Find where the given text appears and provide that cell's center as [X, Y] coordinate. 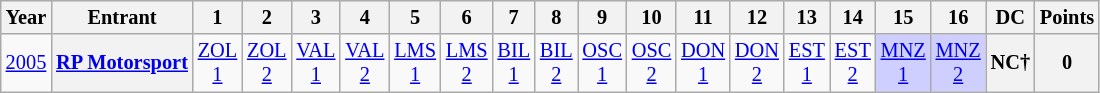
6 [467, 17]
3 [316, 17]
8 [556, 17]
LMS1 [415, 63]
DON2 [757, 63]
BIL2 [556, 63]
11 [703, 17]
ZOL1 [218, 63]
DC [1010, 17]
MNZ2 [958, 63]
2 [266, 17]
RP Motorsport [122, 63]
EST1 [807, 63]
10 [652, 17]
DON1 [703, 63]
Year [26, 17]
OSC2 [652, 63]
NC† [1010, 63]
13 [807, 17]
Points [1067, 17]
EST2 [853, 63]
VAL1 [316, 63]
7 [514, 17]
2005 [26, 63]
14 [853, 17]
12 [757, 17]
VAL2 [364, 63]
MNZ1 [904, 63]
BIL1 [514, 63]
1 [218, 17]
15 [904, 17]
0 [1067, 63]
Entrant [122, 17]
ZOL2 [266, 63]
9 [602, 17]
16 [958, 17]
4 [364, 17]
LMS2 [467, 63]
5 [415, 17]
OSC1 [602, 63]
